Search for the cell housing the specified text and yield its [X, Y] center coordinate. 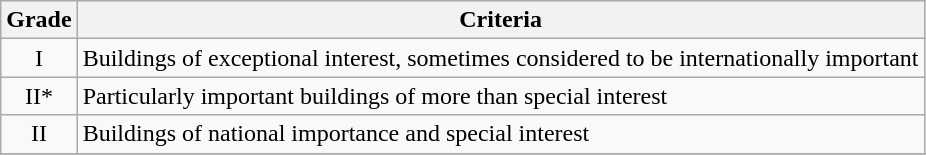
Buildings of national importance and special interest [500, 134]
Grade [39, 20]
II [39, 134]
Criteria [500, 20]
I [39, 58]
Particularly important buildings of more than special interest [500, 96]
II* [39, 96]
Buildings of exceptional interest, sometimes considered to be internationally important [500, 58]
